Locate the cell with the specified text and output its (X, Y) center coordinate. 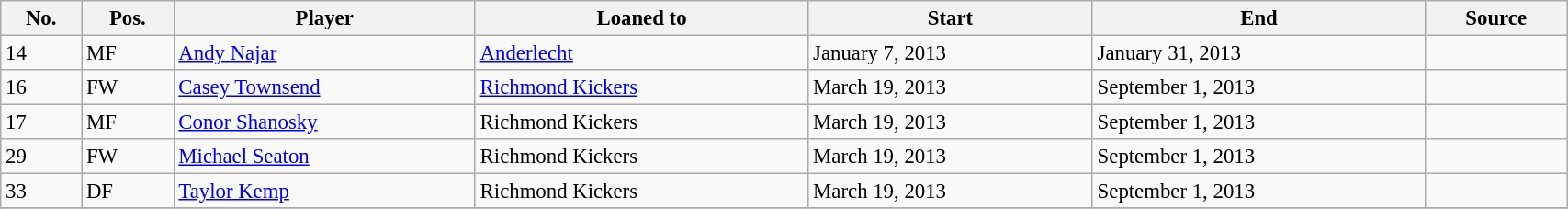
Pos. (128, 18)
Andy Najar (324, 53)
33 (41, 192)
Loaned to (641, 18)
January 7, 2013 (951, 53)
January 31, 2013 (1258, 53)
Taylor Kemp (324, 192)
Start (951, 18)
Source (1496, 18)
No. (41, 18)
Casey Townsend (324, 87)
DF (128, 192)
14 (41, 53)
Player (324, 18)
Michael Seaton (324, 157)
Anderlecht (641, 53)
29 (41, 157)
17 (41, 122)
End (1258, 18)
Conor Shanosky (324, 122)
16 (41, 87)
